Find where the given text appears and provide that cell's center as [X, Y] coordinate. 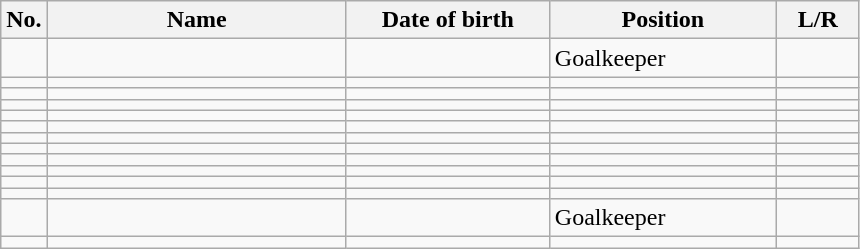
Position [662, 20]
No. [24, 20]
L/R [818, 20]
Date of birth [448, 20]
Name [196, 20]
